From the cell containing the given text, extract its center point as [x, y] coordinate. 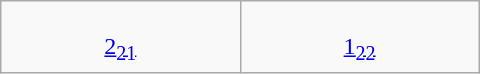
122 [360, 36]
221 [120, 36]
